Return (X, Y) of the center of cell containing provided text 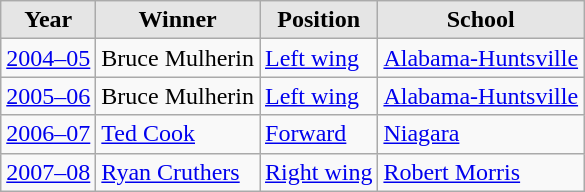
Robert Morris (481, 172)
2005–06 (48, 96)
2006–07 (48, 134)
2004–05 (48, 58)
2007–08 (48, 172)
School (481, 20)
Winner (178, 20)
Forward (319, 134)
Ted Cook (178, 134)
Right wing (319, 172)
Niagara (481, 134)
Ryan Cruthers (178, 172)
Year (48, 20)
Position (319, 20)
